Find where the given text appears and provide that cell's center as (x, y) coordinate. 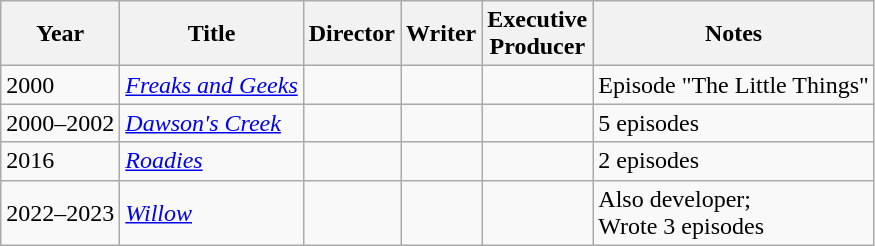
2 episodes (734, 161)
Episode "The Little Things" (734, 85)
2016 (60, 161)
ExecutiveProducer (538, 34)
Writer (440, 34)
2000–2002 (60, 123)
2022–2023 (60, 212)
Title (212, 34)
Dawson's Creek (212, 123)
Freaks and Geeks (212, 85)
2000 (60, 85)
5 episodes (734, 123)
Director (352, 34)
Notes (734, 34)
Also developer;Wrote 3 episodes (734, 212)
Willow (212, 212)
Year (60, 34)
Roadies (212, 161)
